Determine the [X, Y] coordinate at the center of the cell enclosing the given text.  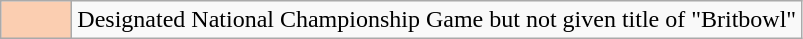
Designated National Championship Game but not given title of "Britbowl" [437, 20]
